For the text-containing cell, return its midpoint in [X, Y] coordinate format. 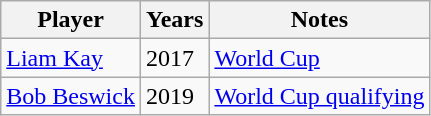
Bob Beswick [71, 96]
Notes [320, 20]
World Cup [320, 58]
World Cup qualifying [320, 96]
2017 [174, 58]
Years [174, 20]
Player [71, 20]
2019 [174, 96]
Liam Kay [71, 58]
